Extract the (x, y) coordinate from the center of the cell holding the provided text.  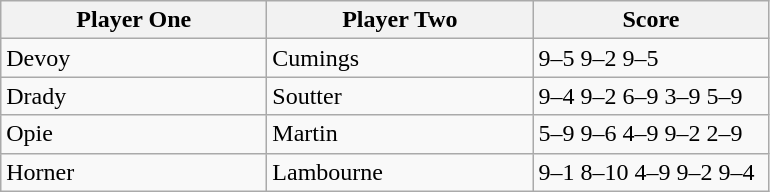
Drady (134, 96)
Martin (400, 134)
Score (651, 20)
9–1 8–10 4–9 9–2 9–4 (651, 172)
9–4 9–2 6–9 3–9 5–9 (651, 96)
Devoy (134, 58)
Player One (134, 20)
5–9 9–6 4–9 9–2 2–9 (651, 134)
Opie (134, 134)
9–5 9–2 9–5 (651, 58)
Player Two (400, 20)
Lambourne (400, 172)
Cumings (400, 58)
Horner (134, 172)
Soutter (400, 96)
